Pinpoint the cell where the given text exists, returning its [x, y] midpoint coordinate. 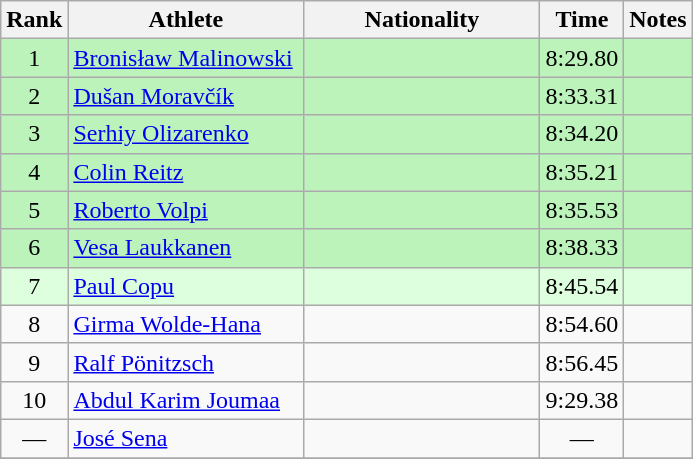
Dušan Moravčík [186, 96]
Bronisław Malinowski [186, 58]
10 [34, 400]
Vesa Laukkanen [186, 248]
Roberto Volpi [186, 210]
9 [34, 362]
Serhiy Olizarenko [186, 134]
8:35.53 [582, 210]
Nationality [422, 20]
Rank [34, 20]
José Sena [186, 438]
1 [34, 58]
Ralf Pönitzsch [186, 362]
Abdul Karim Joumaa [186, 400]
4 [34, 172]
8:34.20 [582, 134]
8:38.33 [582, 248]
6 [34, 248]
Athlete [186, 20]
7 [34, 286]
9:29.38 [582, 400]
8:54.60 [582, 324]
8 [34, 324]
8:29.80 [582, 58]
8:33.31 [582, 96]
8:45.54 [582, 286]
Girma Wolde-Hana [186, 324]
8:35.21 [582, 172]
Time [582, 20]
8:56.45 [582, 362]
5 [34, 210]
Paul Copu [186, 286]
2 [34, 96]
Colin Reitz [186, 172]
3 [34, 134]
Notes [658, 20]
